For the text-containing cell, return its midpoint in [X, Y] coordinate format. 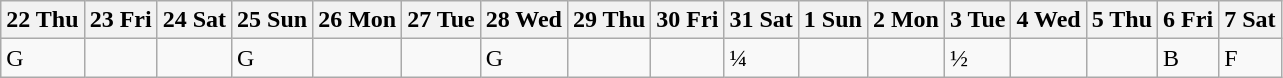
7 Sat [1250, 20]
29 Thu [608, 20]
¼ [761, 58]
6 Fri [1188, 20]
B [1188, 58]
25 Sun [272, 20]
F [1250, 58]
28 Wed [524, 20]
½ [977, 58]
1 Sun [832, 20]
30 Fri [688, 20]
5 Thu [1122, 20]
26 Mon [358, 20]
2 Mon [906, 20]
24 Sat [194, 20]
27 Tue [441, 20]
3 Tue [977, 20]
22 Thu [42, 20]
31 Sat [761, 20]
4 Wed [1048, 20]
23 Fri [120, 20]
